Return the (X, Y) coordinate for the center point of the cell that contains the specified text.  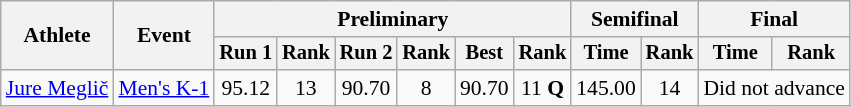
Did not advance (774, 88)
8 (426, 88)
Men's K-1 (164, 88)
Jure Meglič (58, 88)
Event (164, 36)
Final (774, 19)
95.12 (246, 88)
13 (306, 88)
11 Q (543, 88)
Athlete (58, 36)
Semifinal (634, 19)
Run 1 (246, 54)
Best (484, 54)
Run 2 (366, 54)
145.00 (606, 88)
14 (670, 88)
Preliminary (392, 19)
